Capture the cell that displays the provided text and extract its (X, Y) central coordinate. 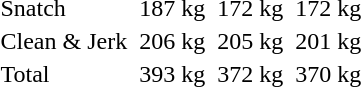
205 kg (250, 41)
206 kg (172, 41)
